Detect which cell encompasses the target text, then output its [x, y] center coordinate. 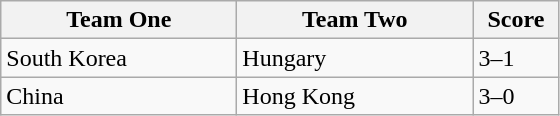
Team Two [355, 20]
Score [516, 20]
China [119, 96]
Hong Kong [355, 96]
South Korea [119, 58]
Hungary [355, 58]
3–0 [516, 96]
Team One [119, 20]
3–1 [516, 58]
